Pinpoint the cell where the given text exists, returning its [X, Y] midpoint coordinate. 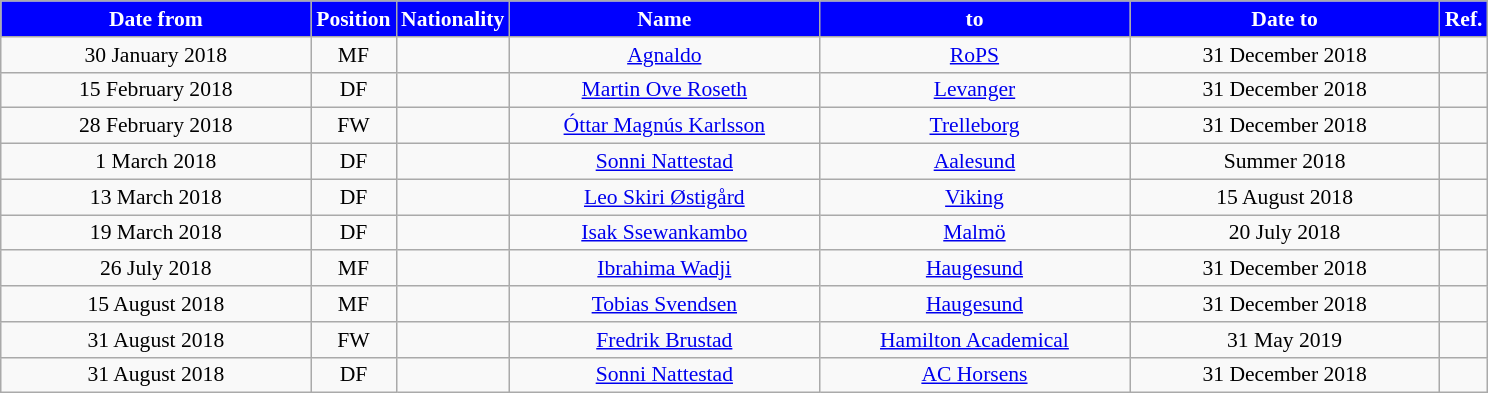
13 March 2018 [156, 197]
26 July 2018 [156, 269]
Position [354, 19]
Ref. [1464, 19]
Isak Ssewankambo [664, 233]
30 January 2018 [156, 55]
Óttar Magnús Karlsson [664, 126]
Agnaldo [664, 55]
Ibrahima Wadji [664, 269]
1 March 2018 [156, 162]
Malmö [974, 233]
AC Horsens [974, 375]
19 March 2018 [156, 233]
Aalesund [974, 162]
31 May 2019 [1285, 340]
Fredrik Brustad [664, 340]
Viking [974, 197]
Nationality [452, 19]
Leo Skiri Østigård [664, 197]
Levanger [974, 90]
Martin Ove Roseth [664, 90]
to [974, 19]
15 February 2018 [156, 90]
Date to [1285, 19]
Trelleborg [974, 126]
Tobias Svendsen [664, 304]
Summer 2018 [1285, 162]
Date from [156, 19]
20 July 2018 [1285, 233]
RoPS [974, 55]
28 February 2018 [156, 126]
Name [664, 19]
Hamilton Academical [974, 340]
